Extract the (X, Y) coordinate from the center of the cell holding the provided text.  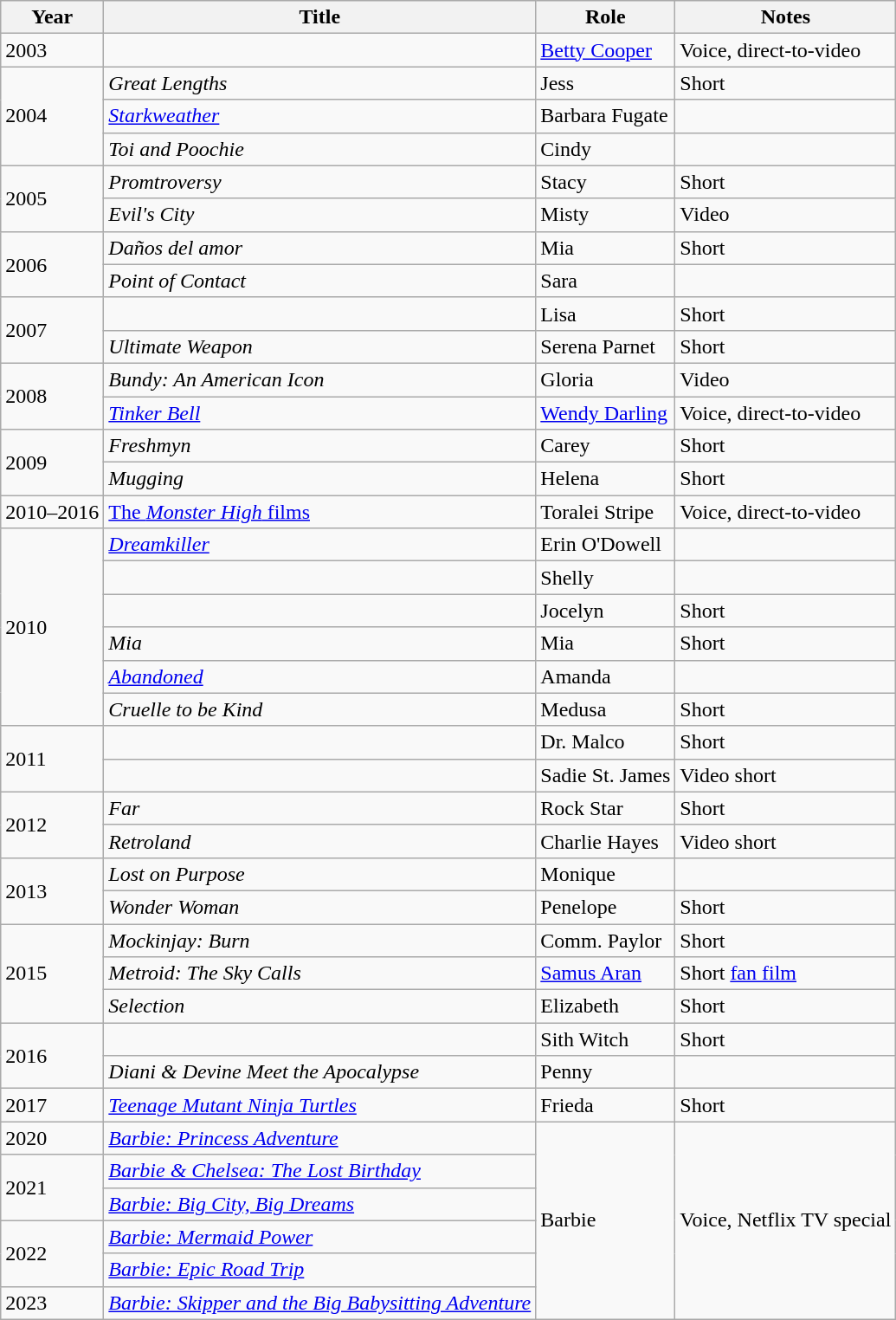
Notes (786, 17)
Metroid: The Sky Calls (320, 974)
Erin O'Dowell (606, 545)
Betty Cooper (606, 50)
Mugging (320, 479)
Selection (320, 1006)
2006 (52, 264)
Barbie: Princess Adventure (320, 1138)
Sith Witch (606, 1039)
2010–2016 (52, 512)
2020 (52, 1138)
Amanda (606, 676)
Lost on Purpose (320, 874)
Wonder Woman (320, 907)
Jocelyn (606, 611)
2010 (52, 627)
2013 (52, 890)
The Monster High films (320, 512)
Cindy (606, 149)
Barbie: Epic Road Trip (320, 1270)
Point of Contact (320, 281)
Penny (606, 1072)
Barbie (606, 1220)
Diani & Devine Meet the Apocalypse (320, 1072)
Title (320, 17)
2008 (52, 396)
Serena Parnet (606, 346)
Penelope (606, 907)
2003 (52, 50)
Monique (606, 874)
Ultimate Weapon (320, 346)
Toi and Poochie (320, 149)
Year (52, 17)
Carey (606, 446)
Sara (606, 281)
Short fan film (786, 974)
2005 (52, 198)
Charlie Hayes (606, 841)
Retroland (320, 841)
Barbie: Mermaid Power (320, 1237)
Sadie St. James (606, 775)
Lisa (606, 314)
Comm. Paylor (606, 940)
Far (320, 808)
Samus Aran (606, 974)
2016 (52, 1056)
Voice, Netflix TV special (786, 1220)
Jess (606, 83)
Abandoned (320, 676)
2012 (52, 825)
2004 (52, 116)
Stacy (606, 182)
2011 (52, 759)
Barbie & Chelsea: The Lost Birthday (320, 1171)
Tinker Bell (320, 413)
Evil's City (320, 215)
Wendy Darling (606, 413)
2009 (52, 463)
2017 (52, 1105)
Great Lengths (320, 83)
2007 (52, 330)
Toralei Stripe (606, 512)
2023 (52, 1303)
Medusa (606, 709)
2022 (52, 1253)
Shelly (606, 578)
Freshmyn (320, 446)
Barbie: Big City, Big Dreams (320, 1204)
Teenage Mutant Ninja Turtles (320, 1105)
Promtroversy (320, 182)
Barbie: Skipper and the Big Babysitting Adventure (320, 1303)
Helena (606, 479)
Bundy: An American Icon (320, 379)
Daños del amor (320, 248)
Gloria (606, 379)
2015 (52, 973)
Elizabeth (606, 1006)
Misty (606, 215)
Barbara Fugate (606, 116)
Role (606, 17)
Cruelle to be Kind (320, 709)
Mockinjay: Burn (320, 940)
Frieda (606, 1105)
Dr. Malco (606, 742)
Starkweather (320, 116)
Rock Star (606, 808)
2021 (52, 1187)
Dreamkiller (320, 545)
